Provide the (X, Y) coordinate of the cell's center where the given text is located.  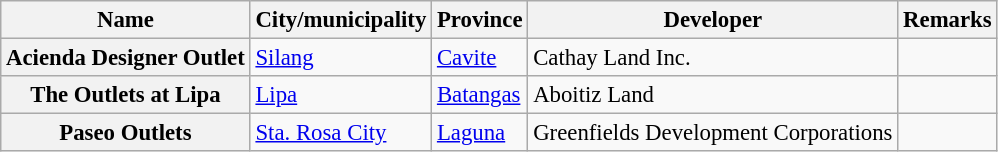
Paseo Outlets (126, 133)
Greenfields Development Corporations (713, 133)
Laguna (480, 133)
Acienda Designer Outlet (126, 58)
The Outlets at Lipa (126, 95)
Aboitiz Land (713, 95)
Cavite (480, 58)
Name (126, 20)
Sta. Rosa City (340, 133)
Cathay Land Inc. (713, 58)
Silang (340, 58)
Lipa (340, 95)
Province (480, 20)
City/municipality (340, 20)
Remarks (948, 20)
Developer (713, 20)
Batangas (480, 95)
